For the text-containing cell, return its midpoint in (X, Y) coordinate format. 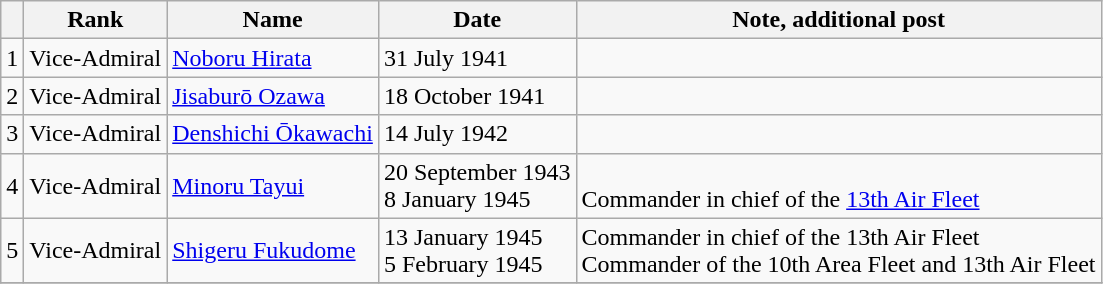
Commander in chief of the 13th Air Fleet (838, 186)
31 July 1941 (477, 58)
Minoru Tayui (273, 186)
Jisaburō Ozawa (273, 96)
4 (12, 186)
Shigeru Fukudome (273, 250)
18 October 1941 (477, 96)
Denshichi Ōkawachi (273, 134)
Name (273, 20)
2 (12, 96)
20 September 19438 January 1945 (477, 186)
Commander in chief of the 13th Air FleetCommander of the 10th Area Fleet and 13th Air Fleet (838, 250)
3 (12, 134)
Note, additional post (838, 20)
Date (477, 20)
Rank (96, 20)
14 July 1942 (477, 134)
Noboru Hirata (273, 58)
5 (12, 250)
1 (12, 58)
13 January 19455 February 1945 (477, 250)
